From the cell containing the given text, extract its center point as [x, y] coordinate. 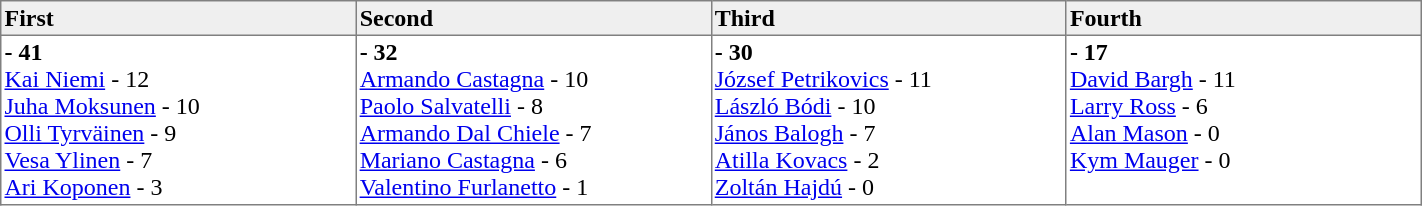
- 32Armando Castagna - 10 Paolo Salvatelli - 8 Armando Dal Chiele - 7 Mariano Castagna - 6 Valentino Furlanetto - 1 [534, 120]
First [178, 18]
- 30József Petrikovics - 11 László Bódi - 10 János Balogh - 7 Atilla Kovacs - 2 Zoltán Hajdú - 0 [888, 120]
- 17David Bargh - 11 Larry Ross - 6 Alan Mason - 0 Kym Mauger - 0 [1244, 120]
Second [534, 18]
- 41Kai Niemi - 12 Juha Moksunen - 10 Olli Tyrväinen - 9 Vesa Ylinen - 7 Ari Koponen - 3 [178, 120]
Third [888, 18]
Fourth [1244, 18]
